Return the (x, y) coordinate for the center point of the cell that contains the specified text.  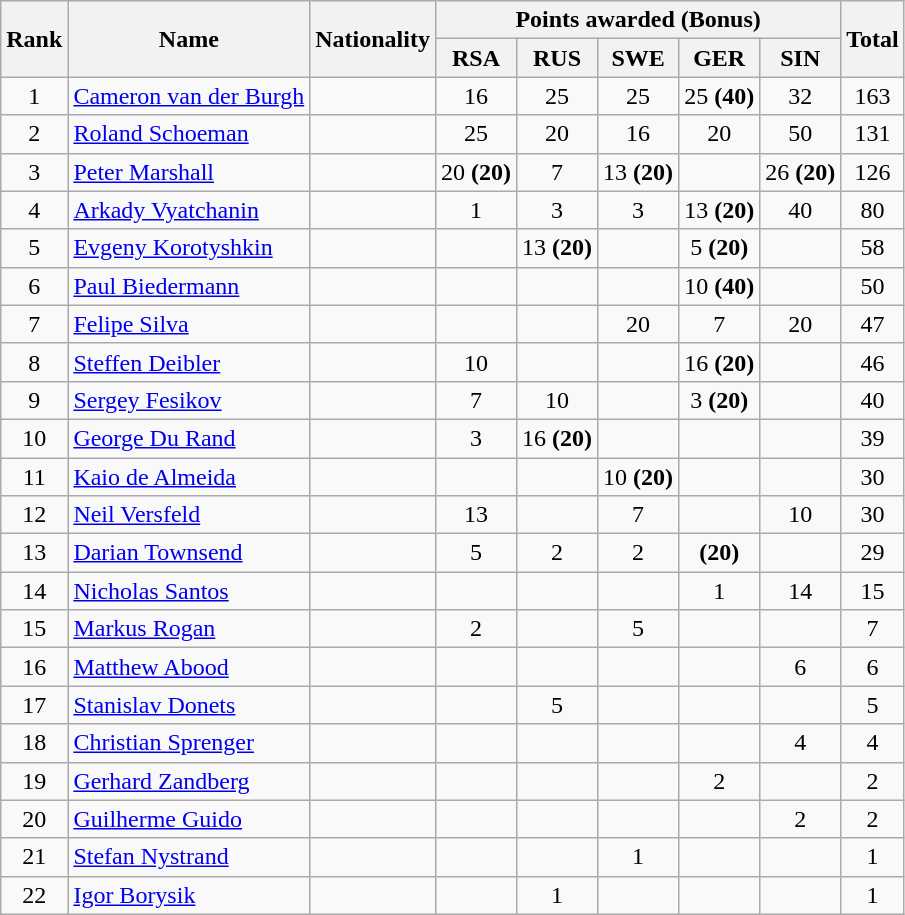
47 (873, 324)
46 (873, 362)
Felipe Silva (189, 324)
Cameron van der Burgh (189, 96)
Total (873, 39)
Matthew Abood (189, 667)
39 (873, 438)
Igor Borysik (189, 895)
RSA (476, 58)
5 (20) (720, 248)
17 (34, 705)
SIN (800, 58)
(20) (720, 553)
Points awarded (Bonus) (638, 20)
18 (34, 743)
131 (873, 134)
GER (720, 58)
Paul Biedermann (189, 286)
10 (20) (638, 477)
Nationality (373, 39)
20 (20) (476, 172)
Peter Marshall (189, 172)
Stanislav Donets (189, 705)
29 (873, 553)
George Du Rand (189, 438)
22 (34, 895)
126 (873, 172)
Christian Sprenger (189, 743)
Stefan Nystrand (189, 857)
Arkady Vyatchanin (189, 210)
Neil Versfeld (189, 515)
Rank (34, 39)
Steffen Deibler (189, 362)
32 (800, 96)
Markus Rogan (189, 629)
21 (34, 857)
Roland Schoeman (189, 134)
163 (873, 96)
9 (34, 400)
25 (40) (720, 96)
Kaio de Almeida (189, 477)
Guilherme Guido (189, 819)
Sergey Fesikov (189, 400)
Nicholas Santos (189, 591)
58 (873, 248)
11 (34, 477)
26 (20) (800, 172)
10 (40) (720, 286)
3 (20) (720, 400)
8 (34, 362)
SWE (638, 58)
RUS (558, 58)
Evgeny Korotyshkin (189, 248)
19 (34, 781)
Name (189, 39)
12 (34, 515)
Darian Townsend (189, 553)
Gerhard Zandberg (189, 781)
80 (873, 210)
